Detect which cell encompasses the target text, then output its [X, Y] center coordinate. 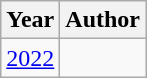
2022 [30, 58]
Year [30, 20]
Author [103, 20]
